Search for the cell housing the specified text and yield its (x, y) center coordinate. 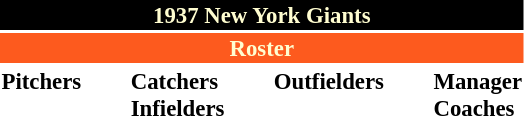
1937 New York Giants (262, 15)
Roster (262, 48)
